Locate the cell with the specified text and output its (X, Y) center coordinate. 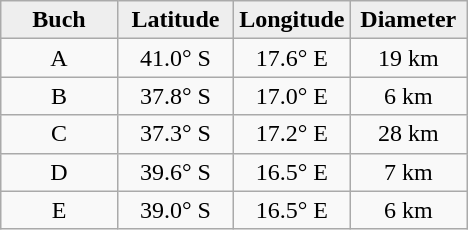
19 km (408, 58)
Buch (59, 20)
B (59, 96)
A (59, 58)
Latitude (175, 20)
17.2° E (292, 134)
E (59, 210)
37.8° S (175, 96)
37.3° S (175, 134)
39.6° S (175, 172)
D (59, 172)
39.0° S (175, 210)
41.0° S (175, 58)
Diameter (408, 20)
17.6° E (292, 58)
17.0° E (292, 96)
Longitude (292, 20)
7 km (408, 172)
C (59, 134)
28 km (408, 134)
